Locate the cell with the specified text and output its [x, y] center coordinate. 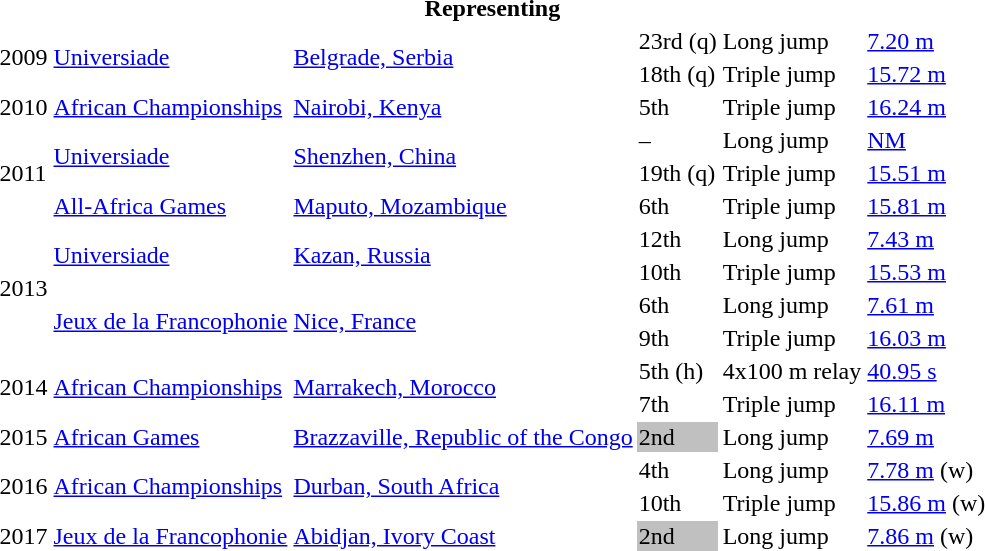
19th (q) [678, 173]
All-Africa Games [170, 206]
9th [678, 338]
Maputo, Mozambique [463, 206]
Brazzaville, Republic of the Congo [463, 437]
Belgrade, Serbia [463, 58]
Shenzhen, China [463, 156]
Marrakech, Morocco [463, 388]
– [678, 140]
Nairobi, Kenya [463, 107]
5th [678, 107]
African Games [170, 437]
Kazan, Russia [463, 256]
Nice, France [463, 322]
18th (q) [678, 74]
12th [678, 239]
5th (h) [678, 371]
4x100 m relay [792, 371]
Durban, South Africa [463, 486]
Abidjan, Ivory Coast [463, 536]
7th [678, 404]
23rd (q) [678, 41]
4th [678, 470]
